Extract the [X, Y] coordinate from the center of the cell holding the provided text.  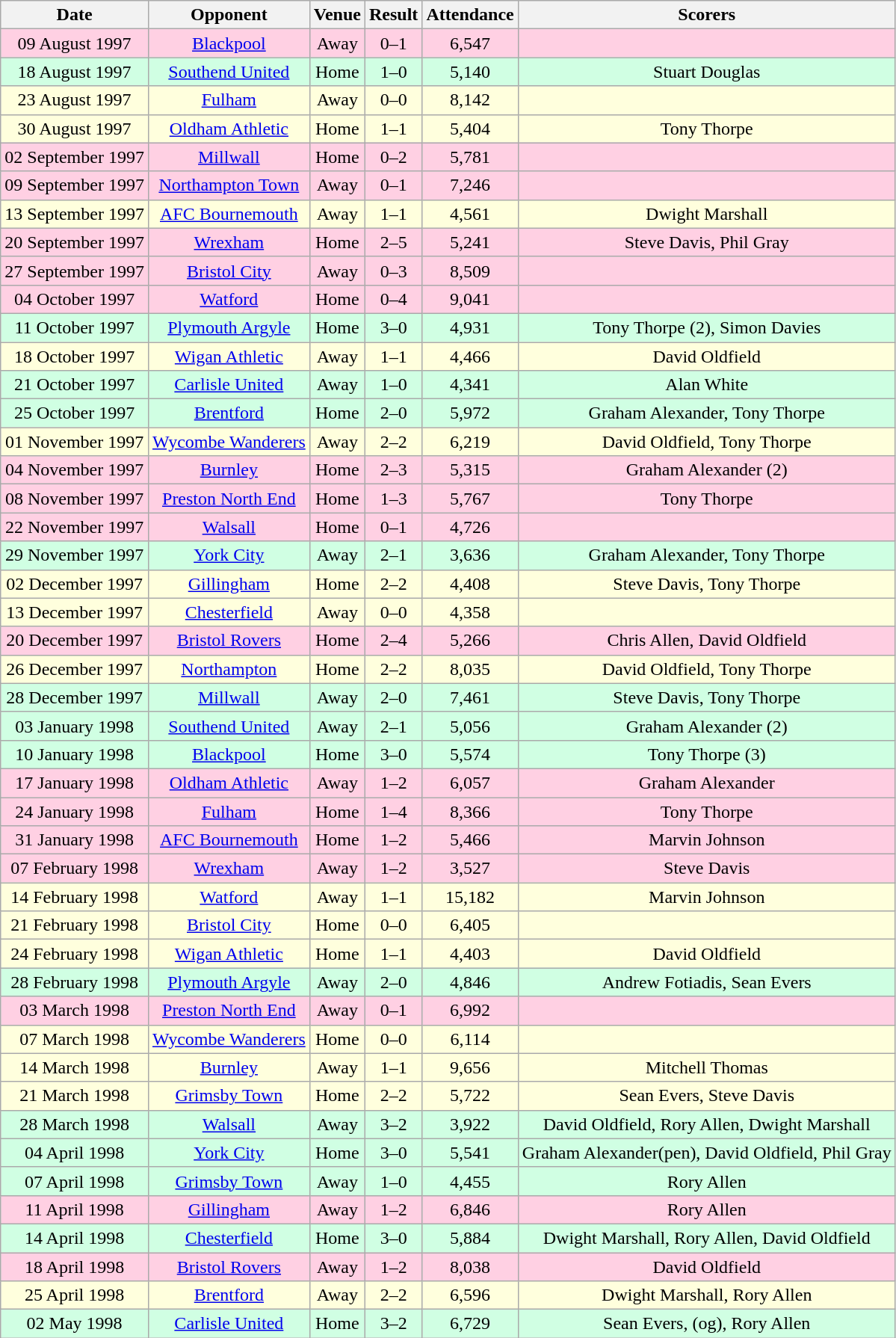
Graham Alexander(pen), David Oldfield, Phil Gray [707, 1153]
8,366 [470, 811]
5,056 [470, 726]
17 January 1998 [75, 783]
5,466 [470, 840]
4,341 [470, 385]
9,656 [470, 1067]
0–4 [393, 299]
Venue [337, 15]
30 August 1997 [75, 129]
Attendance [470, 15]
02 May 1998 [75, 1324]
3,922 [470, 1124]
5,781 [470, 157]
2–4 [393, 641]
2–5 [393, 242]
03 March 1998 [75, 1011]
6,547 [470, 43]
Mitchell Thomas [707, 1067]
09 August 1997 [75, 43]
11 October 1997 [75, 327]
8,038 [470, 1267]
6,992 [470, 1011]
5,541 [470, 1153]
28 February 1998 [75, 982]
Chris Allen, David Oldfield [707, 641]
5,884 [470, 1238]
Sean Evers, (og), Rory Allen [707, 1324]
4,726 [470, 527]
Alan White [707, 385]
28 March 1998 [75, 1124]
09 September 1997 [75, 185]
4,455 [470, 1181]
Dwight Marshall, Rory Allen, David Oldfield [707, 1238]
6,219 [470, 442]
Andrew Fotiadis, Sean Evers [707, 982]
07 February 1998 [75, 869]
3,636 [470, 555]
04 November 1997 [75, 470]
20 September 1997 [75, 242]
6,596 [470, 1295]
Scorers [707, 15]
David Oldfield, Rory Allen, Dwight Marshall [707, 1124]
07 March 1998 [75, 1039]
Graham Alexander [707, 783]
31 January 1998 [75, 840]
5,972 [470, 413]
28 December 1997 [75, 697]
08 November 1997 [75, 499]
6,057 [470, 783]
6,114 [470, 1039]
21 March 1998 [75, 1096]
Northampton [229, 669]
03 January 1998 [75, 726]
5,266 [470, 641]
4,466 [470, 357]
6,846 [470, 1209]
21 February 1998 [75, 925]
7,246 [470, 185]
18 April 1998 [75, 1267]
14 March 1998 [75, 1067]
7,461 [470, 697]
Steve Davis, Phil Gray [707, 242]
4,358 [470, 612]
5,722 [470, 1096]
0–2 [393, 157]
04 April 1998 [75, 1153]
4,846 [470, 982]
4,408 [470, 584]
Sean Evers, Steve Davis [707, 1096]
5,404 [470, 129]
15,182 [470, 897]
4,931 [470, 327]
25 October 1997 [75, 413]
8,035 [470, 669]
2–3 [393, 470]
10 January 1998 [75, 754]
22 November 1997 [75, 527]
5,140 [470, 72]
23 August 1997 [75, 100]
5,767 [470, 499]
Northampton Town [229, 185]
18 August 1997 [75, 72]
07 April 1998 [75, 1181]
1–4 [393, 811]
Dwight Marshall, Rory Allen [707, 1295]
13 December 1997 [75, 612]
6,729 [470, 1324]
Tony Thorpe (3) [707, 754]
01 November 1997 [75, 442]
25 April 1998 [75, 1295]
13 September 1997 [75, 214]
1–3 [393, 499]
11 April 1998 [75, 1209]
0–3 [393, 271]
14 February 1998 [75, 897]
29 November 1997 [75, 555]
Stuart Douglas [707, 72]
5,241 [470, 242]
Dwight Marshall [707, 214]
Steve Davis [707, 869]
5,574 [470, 754]
Tony Thorpe (2), Simon Davies [707, 327]
8,142 [470, 100]
24 January 1998 [75, 811]
6,405 [470, 925]
3,527 [470, 869]
Result [393, 15]
Opponent [229, 15]
5,315 [470, 470]
02 December 1997 [75, 584]
4,561 [470, 214]
04 October 1997 [75, 299]
02 September 1997 [75, 157]
26 December 1997 [75, 669]
27 September 1997 [75, 271]
4,403 [470, 954]
14 April 1998 [75, 1238]
9,041 [470, 299]
21 October 1997 [75, 385]
18 October 1997 [75, 357]
Date [75, 15]
8,509 [470, 271]
20 December 1997 [75, 641]
24 February 1998 [75, 954]
